Provide the [X, Y] coordinate of the cell's center where the given text is located.  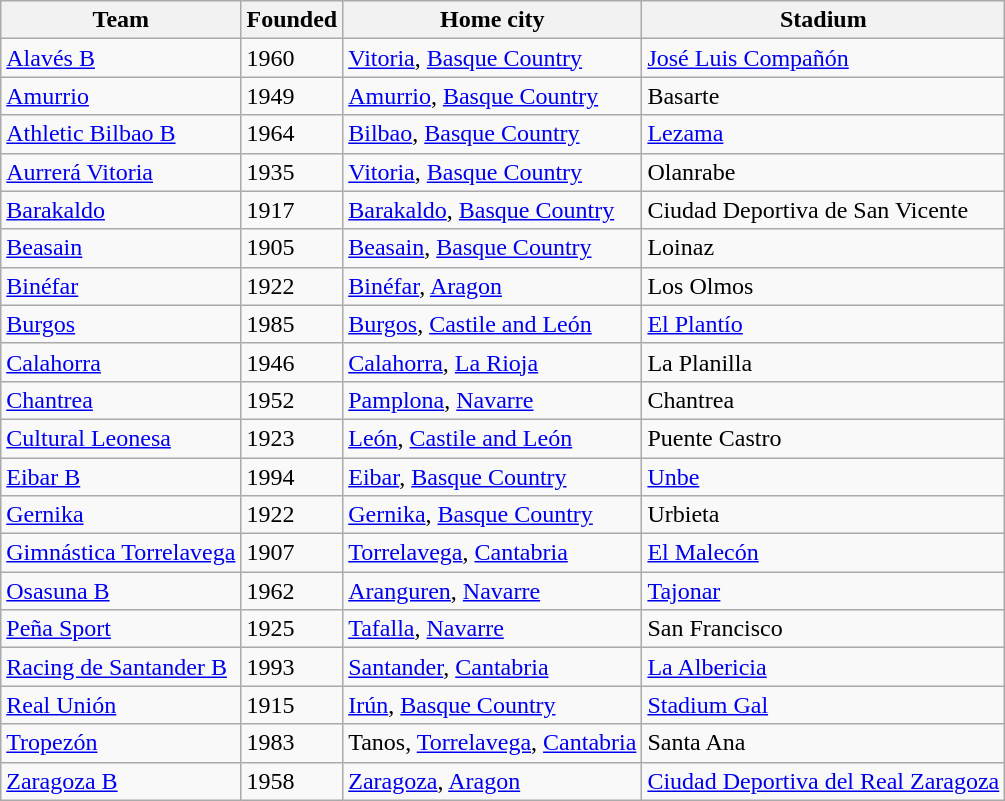
Calahorra [121, 362]
León, Castile and León [492, 438]
San Francisco [824, 629]
Eibar B [121, 477]
Tafalla, Navarre [492, 629]
Tropezón [121, 743]
Aranguren, Navarre [492, 591]
Santander, Cantabria [492, 667]
Tanos, Torrelavega, Cantabria [492, 743]
Unbe [824, 477]
Beasain [121, 248]
Santa Ana [824, 743]
Racing de Santander B [121, 667]
Amurrio [121, 96]
1925 [292, 629]
1905 [292, 248]
Puente Castro [824, 438]
Loinaz [824, 248]
Tajonar [824, 591]
Ciudad Deportiva de San Vicente [824, 210]
Amurrio, Basque Country [492, 96]
Pamplona, Navarre [492, 400]
Lezama [824, 134]
1946 [292, 362]
1907 [292, 553]
1917 [292, 210]
José Luis Compañón [824, 58]
1958 [292, 781]
1915 [292, 705]
Ciudad Deportiva del Real Zaragoza [824, 781]
Beasain, Basque Country [492, 248]
1960 [292, 58]
Los Olmos [824, 286]
Barakaldo [121, 210]
Burgos [121, 324]
Irún, Basque Country [492, 705]
La Planilla [824, 362]
1935 [292, 172]
Founded [292, 20]
Team [121, 20]
Eibar, Basque Country [492, 477]
Home city [492, 20]
1993 [292, 667]
La Albericia [824, 667]
1949 [292, 96]
Peña Sport [121, 629]
El Malecón [824, 553]
1952 [292, 400]
Gernika [121, 515]
Barakaldo, Basque Country [492, 210]
El Plantío [824, 324]
Basarte [824, 96]
Torrelavega, Cantabria [492, 553]
Urbieta [824, 515]
Gimnástica Torrelavega [121, 553]
Zaragoza B [121, 781]
1985 [292, 324]
1964 [292, 134]
Osasuna B [121, 591]
1923 [292, 438]
Bilbao, Basque Country [492, 134]
Binéfar, Aragon [492, 286]
Real Unión [121, 705]
Calahorra, La Rioja [492, 362]
1962 [292, 591]
Cultural Leonesa [121, 438]
1994 [292, 477]
Binéfar [121, 286]
Athletic Bilbao B [121, 134]
Stadium Gal [824, 705]
Zaragoza, Aragon [492, 781]
Aurrerá Vitoria [121, 172]
Burgos, Castile and León [492, 324]
Stadium [824, 20]
Gernika, Basque Country [492, 515]
1983 [292, 743]
Alavés B [121, 58]
Olanrabe [824, 172]
